Output the [X, Y] coordinate of the center of the cell containing the given text.  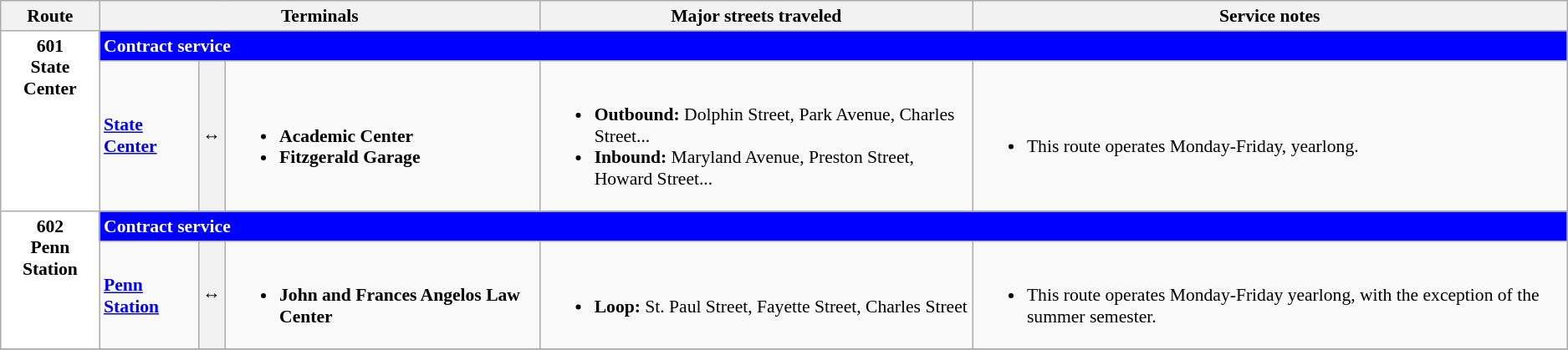
Terminals [319, 16]
This route operates Monday-Friday, yearlong. [1269, 135]
Service notes [1269, 16]
602 Penn Station [50, 281]
Outbound: Dolphin Street, Park Avenue, Charles Street...Inbound: Maryland Avenue, Preston Street, Howard Street... [756, 135]
Academic CenterFitzgerald Garage [383, 135]
Major streets traveled [756, 16]
601 State Center [50, 121]
Penn Station [149, 296]
State Center [149, 135]
John and Frances Angelos Law Center [383, 296]
This route operates Monday-Friday yearlong, with the exception of the summer semester. [1269, 296]
Route [50, 16]
Loop: St. Paul Street, Fayette Street, Charles Street [756, 296]
